Identify which cell holds the provided text, then report its [x, y] central coordinate. 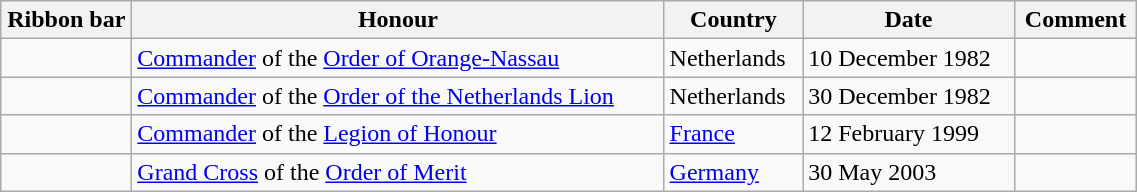
Commander of the Legion of Honour [398, 134]
Grand Cross of the Order of Merit [398, 172]
Honour [398, 20]
12 February 1999 [908, 134]
Germany [734, 172]
France [734, 134]
Date [908, 20]
Commander of the Order of Orange-Nassau [398, 58]
30 December 1982 [908, 96]
Ribbon bar [66, 20]
Comment [1076, 20]
10 December 1982 [908, 58]
Country [734, 20]
30 May 2003 [908, 172]
Commander of the Order of the Netherlands Lion [398, 96]
